For the text-containing cell, return its midpoint in [x, y] coordinate format. 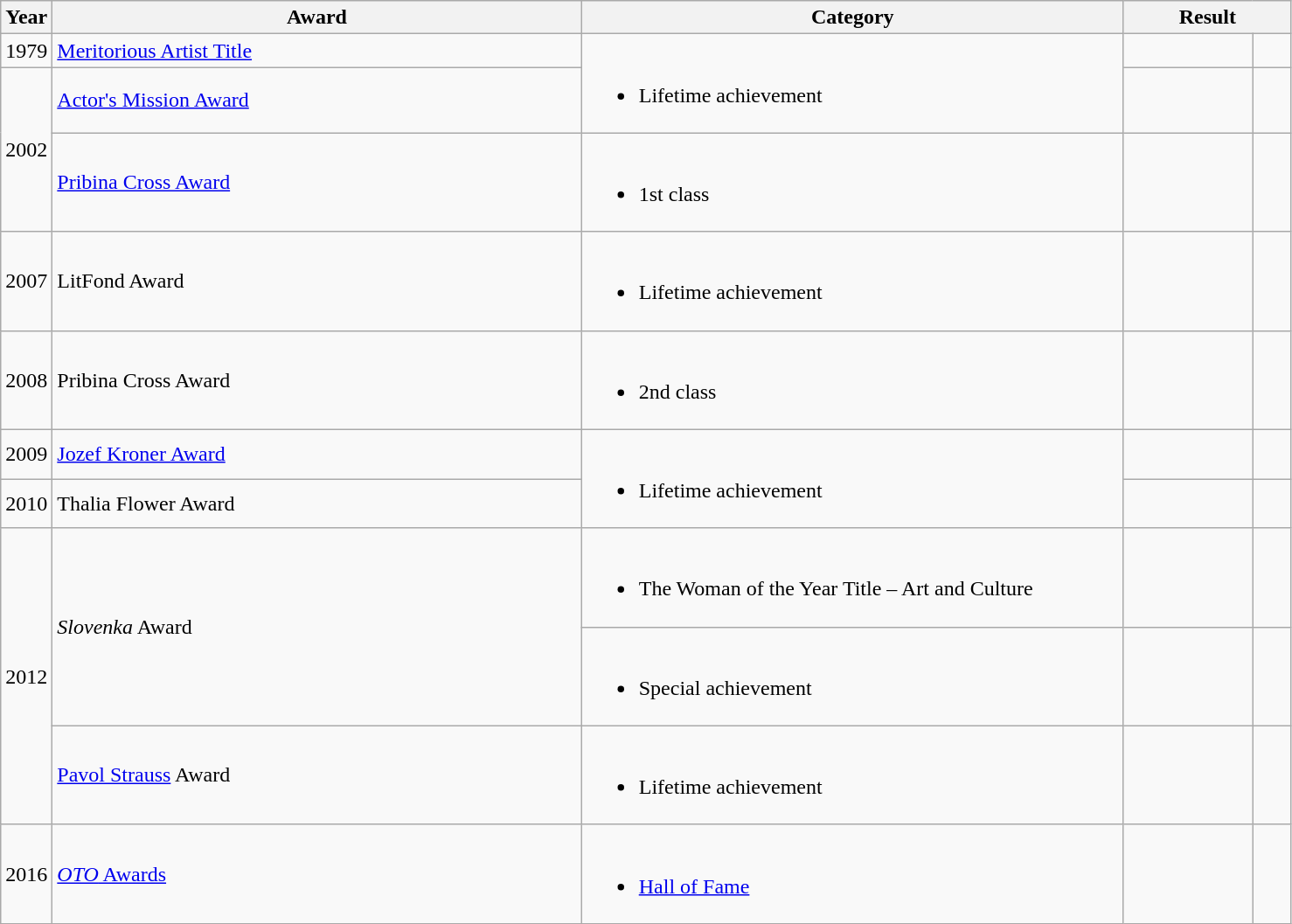
2012 [26, 677]
Actor's Mission Award [316, 100]
2010 [26, 504]
Year [26, 17]
Pavol Strauss Award [316, 775]
2009 [26, 455]
Thalia Flower Award [316, 504]
2007 [26, 281]
Slovenka Award [316, 627]
Award [316, 17]
1st class [852, 182]
Hall of Fame [852, 874]
2nd class [852, 379]
Category [852, 17]
Jozef Kroner Award [316, 455]
Special achievement [852, 677]
Result [1207, 17]
OTO Awards [316, 874]
2008 [26, 379]
2002 [26, 149]
Meritorious Artist Title [316, 51]
2016 [26, 874]
LitFond Award [316, 281]
The Woman of the Year Title – Art and Culture [852, 577]
1979 [26, 51]
